Output the (x, y) coordinate of the center of the cell containing the given text.  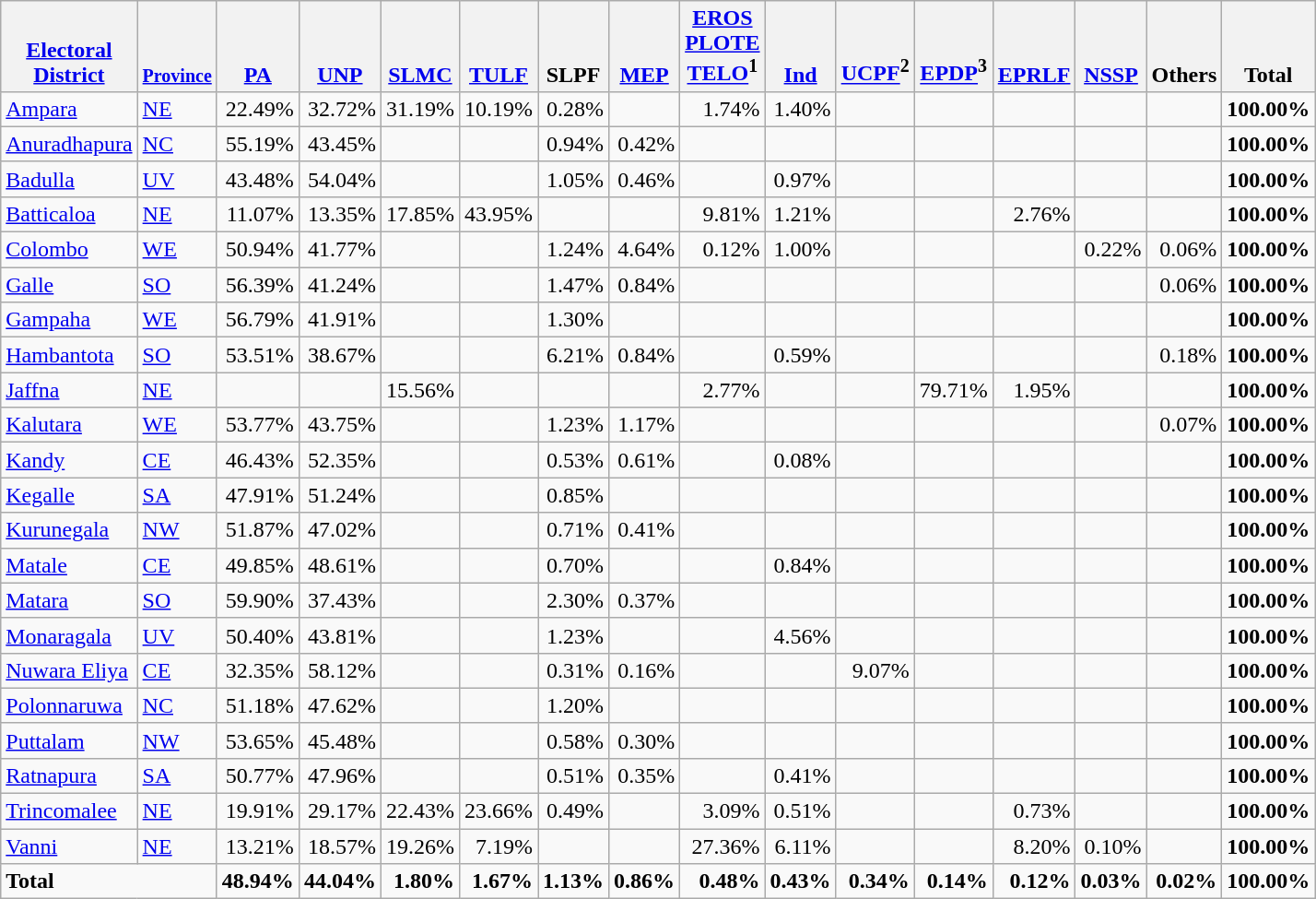
Anuradhapura (69, 144)
0.73% (1034, 811)
37.43% (339, 600)
13.35% (339, 214)
0.02% (1184, 881)
55.19% (258, 144)
23.66% (498, 811)
Ampara (69, 109)
6.21% (573, 355)
1.47% (573, 285)
Gampaha (69, 320)
Others (1184, 46)
Badulla (69, 179)
29.17% (339, 811)
0.35% (645, 775)
1.67% (498, 881)
53.65% (258, 740)
1.13% (573, 881)
54.04% (339, 179)
0.22% (1111, 250)
51.18% (258, 705)
NSSP (1111, 46)
3.09% (723, 811)
0.08% (800, 460)
17.85% (420, 214)
1.80% (420, 881)
1.21% (800, 214)
43.81% (339, 635)
Matale (69, 565)
MEP (645, 46)
Trincomalee (69, 811)
1.24% (573, 250)
44.04% (339, 881)
EROSPLOTETELO1 (723, 46)
50.94% (258, 250)
EPDP3 (953, 46)
UCPF2 (875, 46)
9.07% (875, 670)
43.45% (339, 144)
Colombo (69, 250)
41.24% (339, 285)
53.77% (258, 425)
Batticaloa (69, 214)
1.74% (723, 109)
15.56% (420, 390)
7.19% (498, 846)
8.20% (1034, 846)
UNP (339, 46)
0.94% (573, 144)
SLMC (420, 46)
0.49% (573, 811)
0.58% (573, 740)
ElectoralDistrict (69, 46)
2.30% (573, 600)
0.37% (645, 600)
58.12% (339, 670)
22.43% (420, 811)
0.70% (573, 565)
0.16% (645, 670)
0.42% (645, 144)
6.11% (800, 846)
Nuwara Eliya (69, 670)
43.75% (339, 425)
0.07% (1184, 425)
79.71% (953, 390)
11.07% (258, 214)
32.35% (258, 670)
52.35% (339, 460)
0.14% (953, 881)
Galle (69, 285)
Jaffna (69, 390)
22.49% (258, 109)
45.48% (339, 740)
Ind (800, 46)
1.20% (573, 705)
1.95% (1034, 390)
Puttalam (69, 740)
56.39% (258, 285)
41.91% (339, 320)
1.40% (800, 109)
0.10% (1111, 846)
PA (258, 46)
19.26% (420, 846)
50.77% (258, 775)
0.43% (800, 881)
48.61% (339, 565)
59.90% (258, 600)
43.95% (498, 214)
56.79% (258, 320)
0.86% (645, 881)
Province (177, 46)
49.85% (258, 565)
31.19% (420, 109)
Vanni (69, 846)
4.64% (645, 250)
Kandy (69, 460)
19.91% (258, 811)
Polonnaruwa (69, 705)
18.57% (339, 846)
53.51% (258, 355)
EPRLF (1034, 46)
47.62% (339, 705)
Monaragala (69, 635)
0.85% (573, 495)
2.77% (723, 390)
Ratnapura (69, 775)
0.48% (723, 881)
2.76% (1034, 214)
0.34% (875, 881)
0.59% (800, 355)
0.28% (573, 109)
0.53% (573, 460)
SLPF (573, 46)
0.61% (645, 460)
Kalutara (69, 425)
46.43% (258, 460)
47.02% (339, 530)
51.87% (258, 530)
9.81% (723, 214)
1.30% (573, 320)
Hambantota (69, 355)
48.94% (258, 881)
Matara (69, 600)
10.19% (498, 109)
0.71% (573, 530)
0.97% (800, 179)
32.72% (339, 109)
47.96% (339, 775)
TULF (498, 46)
51.24% (339, 495)
0.30% (645, 740)
4.56% (800, 635)
38.67% (339, 355)
27.36% (723, 846)
50.40% (258, 635)
0.18% (1184, 355)
0.31% (573, 670)
41.77% (339, 250)
Kurunegala (69, 530)
1.05% (573, 179)
43.48% (258, 179)
47.91% (258, 495)
Kegalle (69, 495)
0.46% (645, 179)
13.21% (258, 846)
0.03% (1111, 881)
1.00% (800, 250)
1.17% (645, 425)
